Locate the cell with the specified text and output its (X, Y) center coordinate. 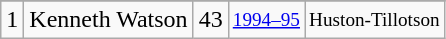
1 (12, 20)
1994–95 (266, 20)
Kenneth Watson (108, 20)
43 (210, 20)
Huston-Tillotson (375, 20)
